Detect which cell encompasses the target text, then output its [X, Y] center coordinate. 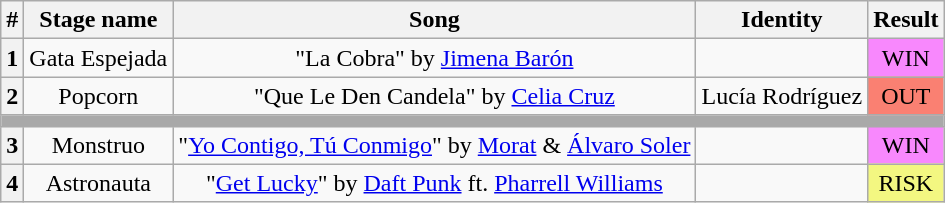
Result [906, 20]
OUT [906, 96]
# [12, 20]
Song [434, 20]
Stage name [98, 20]
Monstruo [98, 145]
1 [12, 58]
2 [12, 96]
Astronauta [98, 183]
Popcorn [98, 96]
Identity [782, 20]
"La Cobra" by Jimena Barón [434, 58]
"Yo Contigo, Tú Conmigo" by Morat & Álvaro Soler [434, 145]
4 [12, 183]
RISK [906, 183]
Gata Espejada [98, 58]
3 [12, 145]
Lucía Rodríguez [782, 96]
"Que Le Den Candela" by Celia Cruz [434, 96]
"Get Lucky" by Daft Punk ft. Pharrell Williams [434, 183]
